Detect which cell encompasses the target text, then output its (x, y) center coordinate. 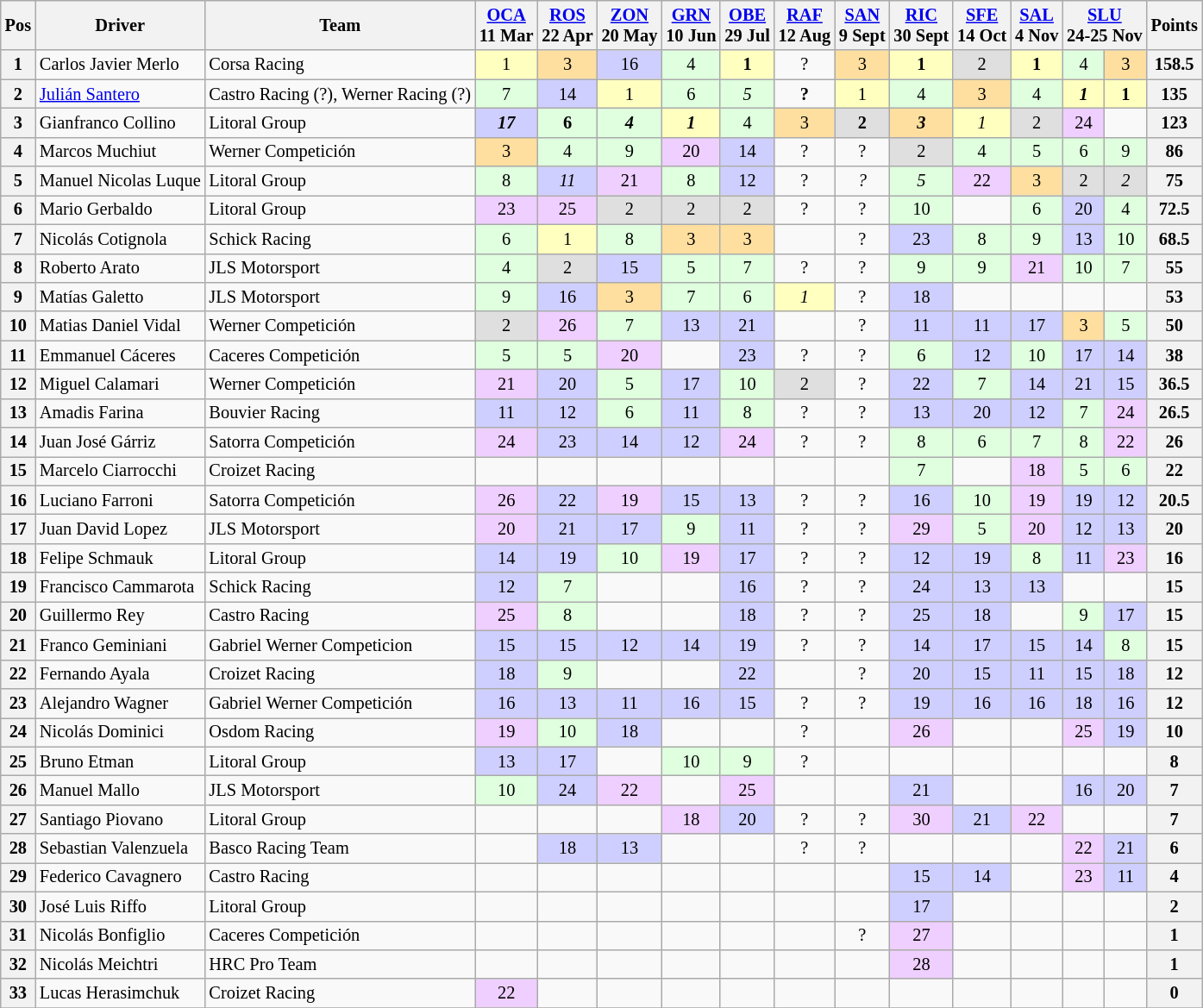
Gianfranco Collino (121, 122)
Bouvier Racing (340, 413)
Fernando Ayala (121, 674)
RIC30 Sept (922, 25)
Federico Cavagnero (121, 877)
Luciano Farroni (121, 500)
Alejandro Wagner (121, 703)
Santiago Piovano (121, 819)
Emmanuel Cáceres (121, 355)
Miguel Calamari (121, 384)
Francisco Cammarota (121, 587)
36.5 (1175, 384)
Roberto Arato (121, 268)
Nicolás Bonfiglio (121, 936)
Manuel Mallo (121, 790)
Pos (18, 25)
55 (1175, 268)
Nicolás Cotignola (121, 239)
Marcos Muchiut (121, 152)
Juan José Gárriz (121, 442)
RAF12 Aug (805, 25)
Marcelo Ciarrocchi (121, 471)
32 (18, 964)
Nicolás Meichtri (121, 964)
75 (1175, 181)
ZON20 May (630, 25)
158.5 (1175, 65)
Corsa Racing (340, 65)
Mario Gerbaldo (121, 210)
Guillermo Rey (121, 616)
0 (1175, 993)
33 (18, 993)
86 (1175, 152)
Gabriel Werner Competición (340, 703)
53 (1175, 297)
50 (1175, 326)
Sebastian Valenzuela (121, 848)
Julián Santero (121, 94)
Matías Galetto (121, 297)
Castro Racing (?), Werner Racing (?) (340, 94)
SFE14 Oct (981, 25)
SAN9 Sept (862, 25)
Bruno Etman (121, 761)
Nicolás Dominici (121, 732)
20.5 (1175, 500)
Juan David Lopez (121, 529)
31 (18, 936)
135 (1175, 94)
OBE29 Jul (747, 25)
Franco Geminiani (121, 645)
SLU24-25 Nov (1104, 25)
Driver (121, 25)
HRC Pro Team (340, 964)
38 (1175, 355)
Gabriel Werner Competicion (340, 645)
Amadis Farina (121, 413)
Felipe Schmauk (121, 558)
Carlos Javier Merlo (121, 65)
Lucas Herasimchuk (121, 993)
68.5 (1175, 239)
ROS22 Apr (567, 25)
José Luis Riffo (121, 906)
OCA11 Mar (507, 25)
72.5 (1175, 210)
Osdom Racing (340, 732)
Points (1175, 25)
Manuel Nicolas Luque (121, 181)
GRN10 Jun (691, 25)
26.5 (1175, 413)
Team (340, 25)
SAL4 Nov (1037, 25)
123 (1175, 122)
Basco Racing Team (340, 848)
Matias Daniel Vidal (121, 326)
